Capture the cell that displays the provided text and extract its [x, y] central coordinate. 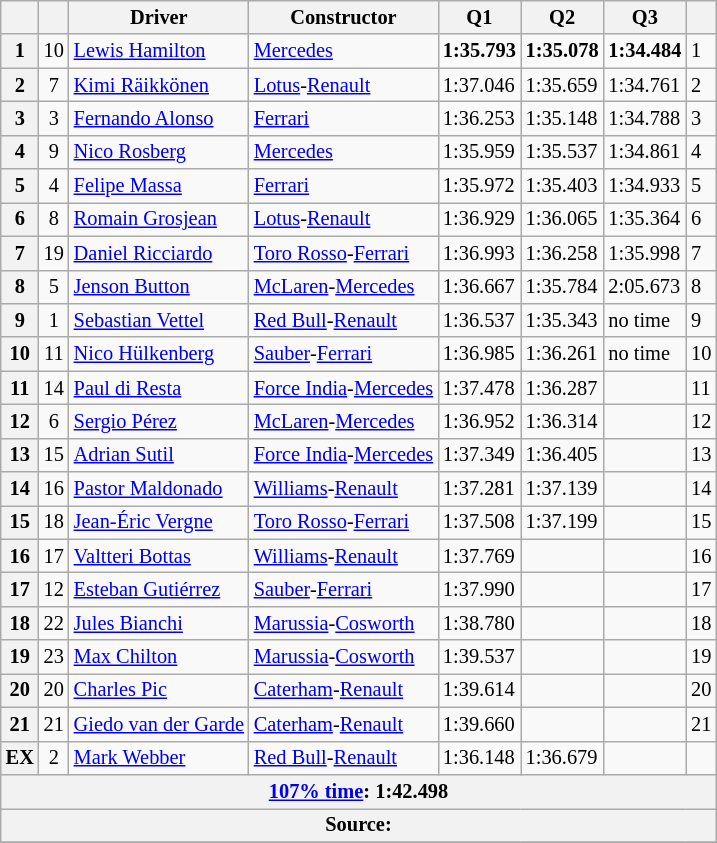
107% time: 1:42.498 [359, 791]
Constructor [344, 17]
Daniel Ricciardo [159, 253]
1:35.403 [562, 186]
1:34.933 [644, 186]
Kimi Räikkönen [159, 85]
1:35.793 [480, 51]
1:37.990 [480, 589]
1:37.199 [562, 522]
1:36.993 [480, 253]
Driver [159, 17]
Mark Webber [159, 758]
1:36.287 [562, 388]
Jean-Éric Vergne [159, 522]
Sebastian Vettel [159, 320]
1:36.261 [562, 354]
Jenson Button [159, 287]
Nico Hülkenberg [159, 354]
1:39.614 [480, 690]
1:36.253 [480, 118]
1:34.861 [644, 152]
2:05.673 [644, 287]
1:34.788 [644, 118]
1:36.667 [480, 287]
1:35.148 [562, 118]
1:37.478 [480, 388]
1:37.046 [480, 85]
1:35.784 [562, 287]
Romain Grosjean [159, 219]
Max Chilton [159, 657]
1:37.508 [480, 522]
Sergio Pérez [159, 421]
1:37.281 [480, 489]
Lewis Hamilton [159, 51]
1:36.985 [480, 354]
1:37.769 [480, 556]
Jules Bianchi [159, 623]
1:34.484 [644, 51]
EX [20, 758]
Giedo van der Garde [159, 724]
1:36.065 [562, 219]
1:38.780 [480, 623]
Q1 [480, 17]
Felipe Massa [159, 186]
1:35.659 [562, 85]
1:35.959 [480, 152]
Source: [359, 825]
1:35.364 [644, 219]
1:39.537 [480, 657]
23 [54, 657]
1:35.537 [562, 152]
Q3 [644, 17]
1:37.349 [480, 455]
1:35.343 [562, 320]
1:36.952 [480, 421]
1:34.761 [644, 85]
1:36.258 [562, 253]
Charles Pic [159, 690]
Pastor Maldonado [159, 489]
Nico Rosberg [159, 152]
Esteban Gutiérrez [159, 589]
1:39.660 [480, 724]
1:36.679 [562, 758]
1:35.998 [644, 253]
1:36.929 [480, 219]
1:36.537 [480, 320]
1:35.972 [480, 186]
1:36.405 [562, 455]
22 [54, 623]
Fernando Alonso [159, 118]
Valtteri Bottas [159, 556]
1:35.078 [562, 51]
Q2 [562, 17]
1:36.314 [562, 421]
Paul di Resta [159, 388]
1:37.139 [562, 489]
1:36.148 [480, 758]
Adrian Sutil [159, 455]
